Provide the [x, y] coordinate of the cell's center where the given text is located.  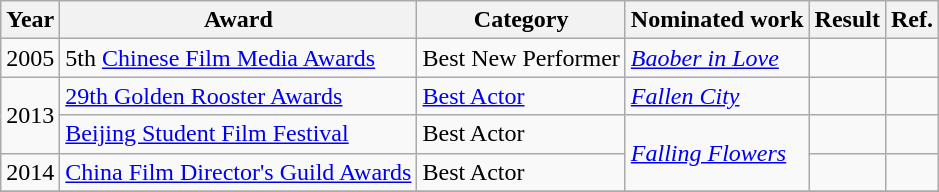
Award [238, 20]
Year [30, 20]
Ref. [912, 20]
2005 [30, 58]
Falling Flowers [717, 153]
Baober in Love [717, 58]
2014 [30, 172]
Nominated work [717, 20]
2013 [30, 115]
Fallen City [717, 96]
Result [847, 20]
China Film Director's Guild Awards [238, 172]
Category [521, 20]
29th Golden Rooster Awards [238, 96]
5th Chinese Film Media Awards [238, 58]
Beijing Student Film Festival [238, 134]
Best New Performer [521, 58]
